Return the [X, Y] coordinate for the center point of the cell that contains the specified text.  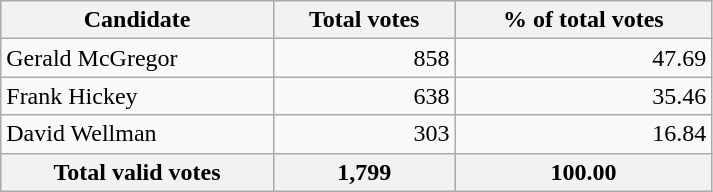
35.46 [584, 96]
David Wellman [138, 134]
Total valid votes [138, 172]
47.69 [584, 58]
Frank Hickey [138, 96]
858 [364, 58]
Total votes [364, 20]
638 [364, 96]
100.00 [584, 172]
1,799 [364, 172]
303 [364, 134]
Candidate [138, 20]
Gerald McGregor [138, 58]
16.84 [584, 134]
% of total votes [584, 20]
